Pinpoint the cell where the given text exists, returning its [x, y] midpoint coordinate. 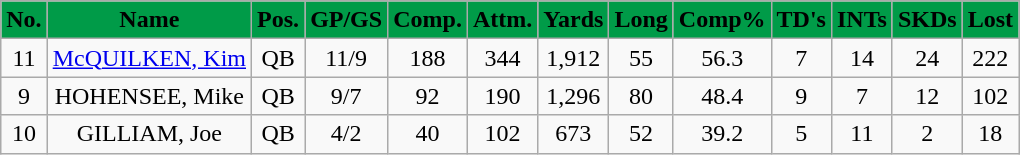
18 [990, 134]
4/2 [346, 134]
Pos. [278, 20]
McQUILKEN, Kim [149, 58]
Yards [574, 20]
24 [927, 58]
5 [801, 134]
14 [862, 58]
INTs [862, 20]
10 [24, 134]
SKDs [927, 20]
9/7 [346, 96]
2 [927, 134]
GP/GS [346, 20]
52 [641, 134]
1,296 [574, 96]
Name [149, 20]
80 [641, 96]
92 [428, 96]
40 [428, 134]
GILLIAM, Joe [149, 134]
55 [641, 58]
11/9 [346, 58]
190 [502, 96]
1,912 [574, 58]
12 [927, 96]
39.2 [722, 134]
673 [574, 134]
No. [24, 20]
344 [502, 58]
188 [428, 58]
56.3 [722, 58]
HOHENSEE, Mike [149, 96]
222 [990, 58]
Lost [990, 20]
Comp% [722, 20]
Comp. [428, 20]
TD's [801, 20]
48.4 [722, 96]
Attm. [502, 20]
Long [641, 20]
